Provide the [x, y] coordinate of the cell's center where the given text is located.  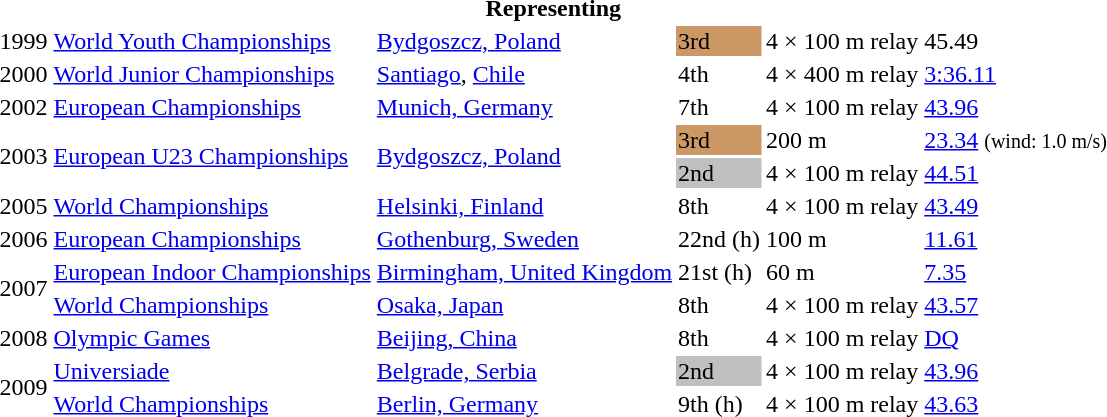
Helsinki, Finland [524, 206]
22nd (h) [720, 239]
European U23 Championships [212, 156]
European Indoor Championships [212, 272]
Munich, Germany [524, 107]
7th [720, 107]
World Junior Championships [212, 74]
World Youth Championships [212, 41]
Osaka, Japan [524, 305]
4th [720, 74]
Birmingham, United Kingdom [524, 272]
200 m [842, 140]
Santiago, Chile [524, 74]
21st (h) [720, 272]
Belgrade, Serbia [524, 371]
60 m [842, 272]
Beijing, China [524, 338]
4 × 400 m relay [842, 74]
100 m [842, 239]
Olympic Games [212, 338]
Gothenburg, Sweden [524, 239]
Universiade [212, 371]
